Provide the (X, Y) coordinate of the cell's center where the given text is located.  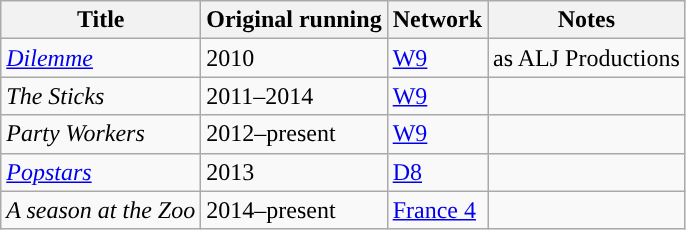
as ALJ Productions (587, 58)
Title (101, 20)
A season at the Zoo (101, 210)
D8 (437, 172)
Dilemme (101, 58)
The Sticks (101, 96)
2014–present (294, 210)
Network (437, 20)
Party Workers (101, 134)
Original running (294, 20)
2010 (294, 58)
2011–2014 (294, 96)
Notes (587, 20)
2013 (294, 172)
Popstars (101, 172)
France 4 (437, 210)
2012–present (294, 134)
